Identify which cell holds the provided text, then report its [X, Y] central coordinate. 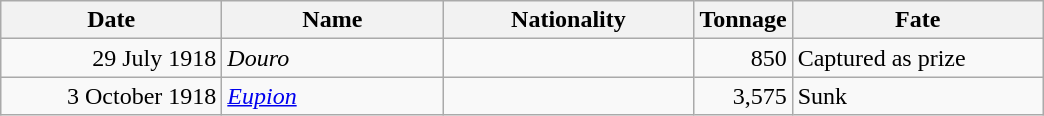
Captured as prize [918, 58]
29 July 1918 [112, 58]
Fate [918, 20]
Date [112, 20]
Nationality [568, 20]
Name [332, 20]
Sunk [918, 96]
3,575 [743, 96]
3 October 1918 [112, 96]
Eupion [332, 96]
850 [743, 58]
Douro [332, 58]
Tonnage [743, 20]
